Return the [x, y] coordinate for the center point of the cell that contains the specified text.  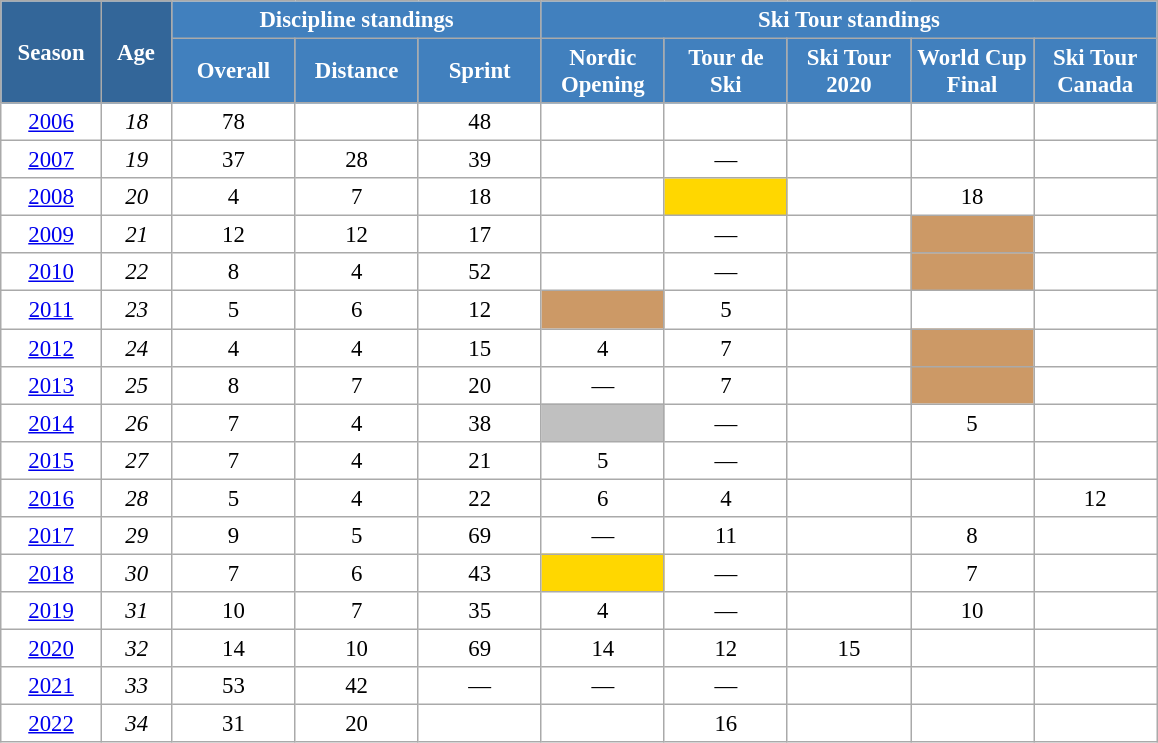
2017 [52, 536]
24 [136, 348]
Overall [234, 72]
2020 [52, 648]
Season [52, 52]
35 [480, 611]
16 [726, 724]
32 [136, 648]
52 [480, 273]
2019 [52, 611]
2006 [52, 122]
2015 [52, 460]
26 [136, 423]
33 [136, 686]
53 [234, 686]
29 [136, 536]
2018 [52, 573]
2009 [52, 235]
43 [480, 573]
42 [356, 686]
Ski Tour standings [848, 20]
2014 [52, 423]
2021 [52, 686]
27 [136, 460]
2016 [52, 498]
NordicOpening [602, 72]
Ski Tour2020 [848, 72]
78 [234, 122]
2008 [52, 197]
Age [136, 52]
17 [480, 235]
Discipline standings [356, 20]
25 [136, 385]
Sprint [480, 72]
39 [480, 160]
Ski TourCanada [1096, 72]
30 [136, 573]
19 [136, 160]
34 [136, 724]
37 [234, 160]
World CupFinal [972, 72]
38 [480, 423]
Tour deSki [726, 72]
9 [234, 536]
2007 [52, 160]
Distance [356, 72]
2011 [52, 310]
2012 [52, 348]
11 [726, 536]
2022 [52, 724]
2010 [52, 273]
2013 [52, 385]
48 [480, 122]
23 [136, 310]
